Provide the [x, y] coordinate of the cell's center where the given text is located.  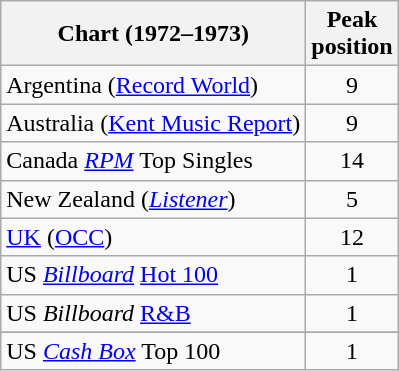
14 [352, 161]
Argentina (Record World) [154, 85]
US Billboard R&B [154, 313]
Australia (Kent Music Report) [154, 123]
5 [352, 199]
Peakposition [352, 34]
UK (OCC) [154, 237]
New Zealand (Listener) [154, 199]
Canada RPM Top Singles [154, 161]
US Billboard Hot 100 [154, 275]
Chart (1972–1973) [154, 34]
US Cash Box Top 100 [154, 351]
12 [352, 237]
